Return the (X, Y) coordinate for the center point of the cell that contains the specified text.  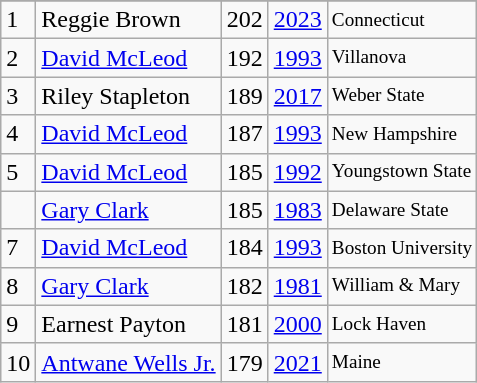
5 (18, 172)
202 (244, 20)
2021 (298, 362)
181 (244, 324)
8 (18, 286)
Riley Stapleton (128, 96)
189 (244, 96)
1983 (298, 210)
2017 (298, 96)
Villanova (402, 58)
Weber State (402, 96)
1992 (298, 172)
10 (18, 362)
187 (244, 134)
Connecticut (402, 20)
William & Mary (402, 286)
3 (18, 96)
2000 (298, 324)
1981 (298, 286)
1 (18, 20)
Maine (402, 362)
192 (244, 58)
184 (244, 248)
179 (244, 362)
Boston University (402, 248)
Youngstown State (402, 172)
Antwane Wells Jr. (128, 362)
Lock Haven (402, 324)
2 (18, 58)
2023 (298, 20)
7 (18, 248)
4 (18, 134)
Delaware State (402, 210)
182 (244, 286)
New Hampshire (402, 134)
Reggie Brown (128, 20)
9 (18, 324)
Earnest Payton (128, 324)
